Provide the (x, y) coordinate of the cell's center where the given text is located.  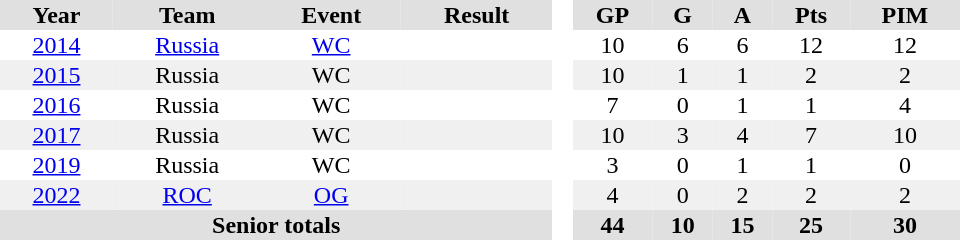
Result (476, 15)
30 (905, 225)
2016 (56, 105)
G (683, 15)
2015 (56, 75)
2022 (56, 195)
GP (612, 15)
44 (612, 225)
2019 (56, 165)
2014 (56, 45)
Event (331, 15)
Year (56, 15)
Pts (811, 15)
2017 (56, 135)
PIM (905, 15)
A (743, 15)
ROC (187, 195)
15 (743, 225)
Senior totals (276, 225)
OG (331, 195)
Team (187, 15)
25 (811, 225)
